Pinpoint the cell where the given text exists, returning its (X, Y) midpoint coordinate. 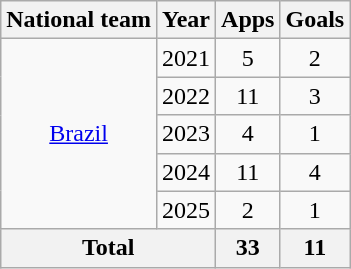
Year (186, 20)
National team (79, 20)
2025 (186, 210)
33 (248, 248)
3 (315, 96)
Goals (315, 20)
2022 (186, 96)
2024 (186, 172)
Total (108, 248)
2021 (186, 58)
2023 (186, 134)
Brazil (79, 134)
Apps (248, 20)
5 (248, 58)
